From the cell containing the given text, extract its center point as [X, Y] coordinate. 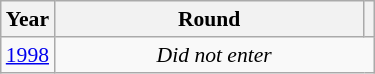
Year [28, 19]
Round [209, 19]
Did not enter [214, 55]
1998 [28, 55]
